Determine the [x, y] coordinate at the center of the cell enclosing the given text.  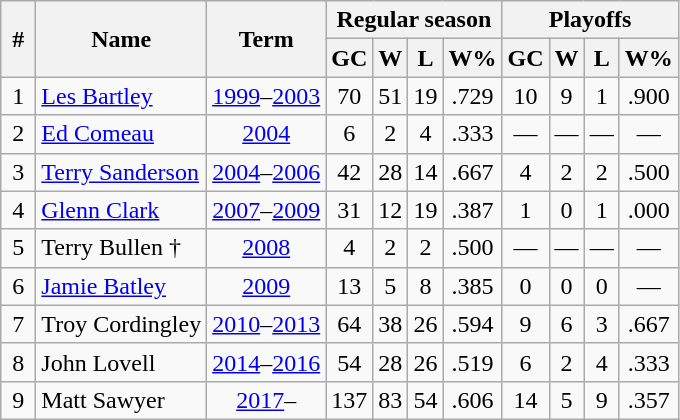
31 [350, 210]
Name [122, 39]
Matt Sawyer [122, 400]
Term [266, 39]
.357 [648, 400]
Ed Comeau [122, 134]
.606 [472, 400]
13 [350, 286]
.594 [472, 324]
2004 [266, 134]
# [18, 39]
John Lovell [122, 362]
Playoffs [590, 20]
42 [350, 172]
137 [350, 400]
.387 [472, 210]
1999–2003 [266, 96]
70 [350, 96]
Troy Cordingley [122, 324]
12 [390, 210]
83 [390, 400]
2010–2013 [266, 324]
2007–2009 [266, 210]
.900 [648, 96]
Jamie Batley [122, 286]
.729 [472, 96]
Regular season [414, 20]
.385 [472, 286]
2009 [266, 286]
Terry Sanderson [122, 172]
2017– [266, 400]
38 [390, 324]
Glenn Clark [122, 210]
2014–2016 [266, 362]
2008 [266, 248]
51 [390, 96]
.519 [472, 362]
10 [526, 96]
.000 [648, 210]
7 [18, 324]
64 [350, 324]
Les Bartley [122, 96]
Terry Bullen † [122, 248]
2004–2006 [266, 172]
